Output the [x, y] coordinate of the center of the cell containing the given text.  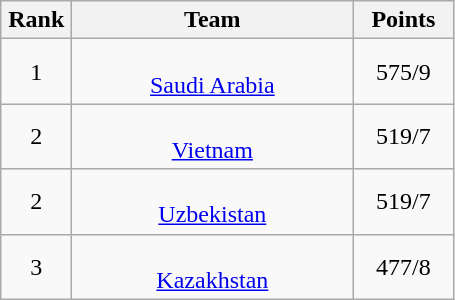
3 [36, 266]
Saudi Arabia [212, 72]
Team [212, 20]
575/9 [404, 72]
477/8 [404, 266]
1 [36, 72]
Kazakhstan [212, 266]
Uzbekistan [212, 202]
Rank [36, 20]
Vietnam [212, 136]
Points [404, 20]
